Extract the [X, Y] coordinate from the center of the cell holding the provided text.  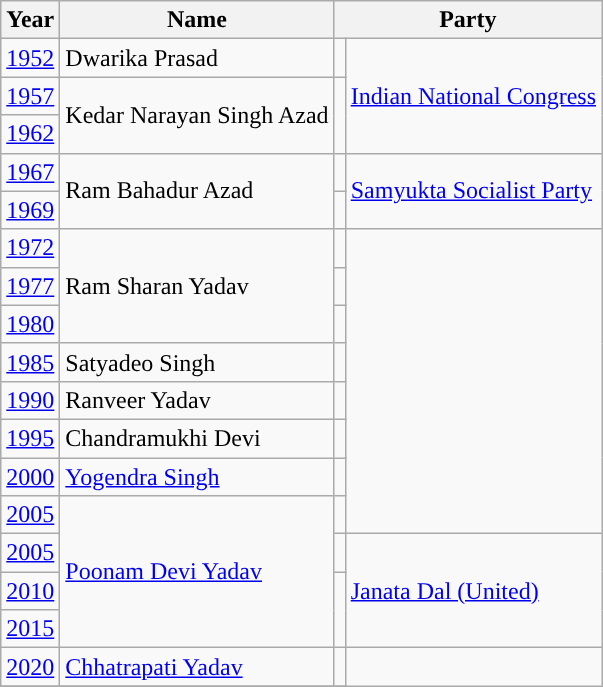
Yogendra Singh [197, 477]
Chhatrapati Yadav [197, 667]
1952 [30, 58]
1972 [30, 248]
1967 [30, 172]
1985 [30, 362]
Kedar Narayan Singh Azad [197, 115]
2020 [30, 667]
Ranveer Yadav [197, 400]
2015 [30, 629]
Satyadeo Singh [197, 362]
Dwarika Prasad [197, 58]
Year [30, 20]
1962 [30, 134]
Chandramukhi Devi [197, 438]
1980 [30, 324]
1995 [30, 438]
1977 [30, 286]
Indian National Congress [473, 96]
1990 [30, 400]
2010 [30, 591]
1969 [30, 210]
2000 [30, 477]
Poonam Devi Yadav [197, 572]
Janata Dal (United) [473, 591]
Party [468, 20]
Samyukta Socialist Party [473, 191]
1957 [30, 96]
Name [197, 20]
Ram Sharan Yadav [197, 286]
Ram Bahadur Azad [197, 191]
